Search for the cell housing the specified text and yield its (X, Y) center coordinate. 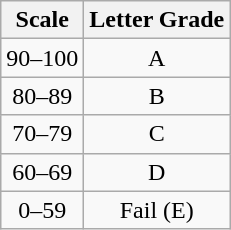
Letter Grade (157, 20)
90–100 (42, 58)
Scale (42, 20)
C (157, 134)
A (157, 58)
D (157, 172)
80–89 (42, 96)
60–69 (42, 172)
B (157, 96)
0–59 (42, 210)
70–79 (42, 134)
Fail (E) (157, 210)
